Provide the [x, y] coordinate of the cell's center where the given text is located.  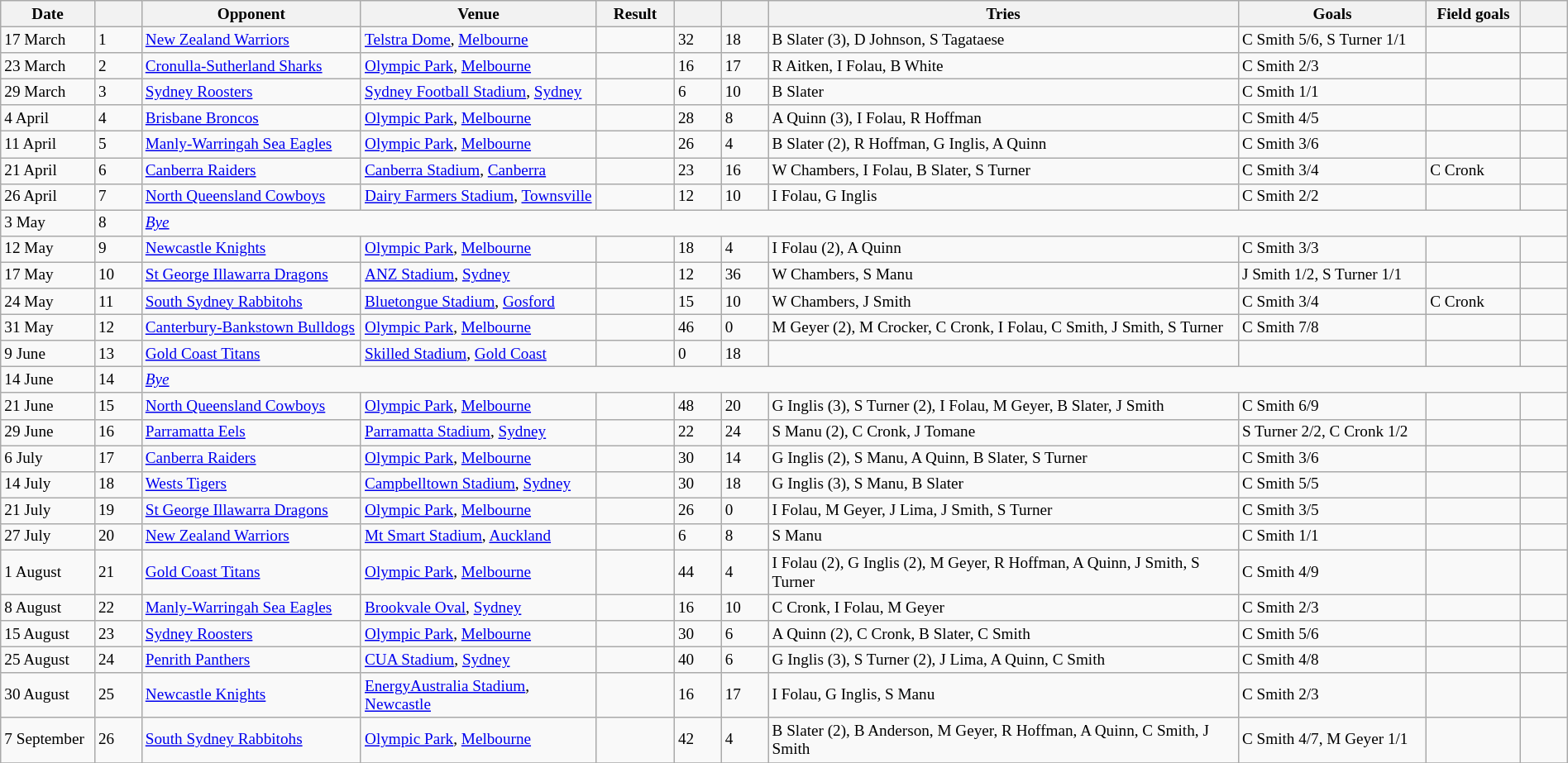
1 August [48, 572]
29 March [48, 92]
C Smith 3/5 [1331, 511]
Result [635, 14]
Date [48, 14]
W Chambers, J Smith [1003, 302]
Parramatta Stadium, Sydney [478, 432]
21 April [48, 170]
3 [117, 92]
9 [117, 249]
Bluetongue Stadium, Gosford [478, 302]
31 May [48, 327]
S Manu (2), C Cronk, J Tomane [1003, 432]
Sydney Football Stadium, Sydney [478, 92]
C Smith 7/8 [1331, 327]
7 September [48, 740]
4 April [48, 118]
44 [698, 572]
42 [698, 740]
I Folau (2), A Quinn [1003, 249]
B Slater (2), R Hoffman, G Inglis, A Quinn [1003, 145]
ANZ Stadium, Sydney [478, 275]
19 [117, 511]
G Inglis (3), S Turner (2), I Folau, M Geyer, B Slater, J Smith [1003, 406]
14 July [48, 484]
A Quinn (3), I Folau, R Hoffman [1003, 118]
W Chambers, I Folau, B Slater, S Turner [1003, 170]
21 [117, 572]
EnergyAustralia Stadium, Newcastle [478, 695]
14 June [48, 380]
21 July [48, 511]
W Chambers, S Manu [1003, 275]
2 [117, 66]
46 [698, 327]
B Slater (2), B Anderson, M Geyer, R Hoffman, A Quinn, C Smith, J Smith [1003, 740]
25 August [48, 660]
Skilled Stadium, Gold Coast [478, 354]
C Cronk, I Folau, M Geyer [1003, 608]
C Smith 5/5 [1331, 484]
C Smith 4/8 [1331, 660]
30 August [48, 695]
Opponent [251, 14]
Goals [1331, 14]
48 [698, 406]
11 [117, 302]
13 [117, 354]
Brisbane Broncos [251, 118]
Mt Smart Stadium, Auckland [478, 536]
28 [698, 118]
A Quinn (2), C Cronk, B Slater, C Smith [1003, 634]
C Smith 6/9 [1331, 406]
CUA Stadium, Sydney [478, 660]
J Smith 1/2, S Turner 1/1 [1331, 275]
Canberra Stadium, Canberra [478, 170]
8 August [48, 608]
C Smith 5/6, S Turner 1/1 [1331, 40]
R Aitken, I Folau, B White [1003, 66]
6 July [48, 458]
25 [117, 695]
C Smith 5/6 [1331, 634]
B Slater (3), D Johnson, S Tagataese [1003, 40]
G Inglis (3), S Manu, B Slater [1003, 484]
C Smith 4/5 [1331, 118]
11 April [48, 145]
17 May [48, 275]
17 March [48, 40]
7 [117, 197]
Tries [1003, 14]
3 May [48, 223]
36 [744, 275]
24 May [48, 302]
12 May [48, 249]
I Folau, M Geyer, J Lima, J Smith, S Turner [1003, 511]
Campbelltown Stadium, Sydney [478, 484]
C Smith 4/7, M Geyer 1/1 [1331, 740]
S Manu [1003, 536]
C Smith 3/3 [1331, 249]
Wests Tigers [251, 484]
Telstra Dome, Melbourne [478, 40]
M Geyer (2), M Crocker, C Cronk, I Folau, C Smith, J Smith, S Turner [1003, 327]
Cronulla-Sutherland Sharks [251, 66]
21 June [48, 406]
23 March [48, 66]
32 [698, 40]
Field goals [1474, 14]
Dairy Farmers Stadium, Townsville [478, 197]
I Folau (2), G Inglis (2), M Geyer, R Hoffman, A Quinn, J Smith, S Turner [1003, 572]
Venue [478, 14]
5 [117, 145]
Penrith Panthers [251, 660]
27 July [48, 536]
B Slater [1003, 92]
I Folau, G Inglis [1003, 197]
Brookvale Oval, Sydney [478, 608]
C Smith 4/9 [1331, 572]
C Smith 2/2 [1331, 197]
Parramatta Eels [251, 432]
1 [117, 40]
I Folau, G Inglis, S Manu [1003, 695]
29 June [48, 432]
G Inglis (2), S Manu, A Quinn, B Slater, S Turner [1003, 458]
26 April [48, 197]
40 [698, 660]
G Inglis (3), S Turner (2), J Lima, A Quinn, C Smith [1003, 660]
9 June [48, 354]
Canterbury-Bankstown Bulldogs [251, 327]
15 August [48, 634]
S Turner 2/2, C Cronk 1/2 [1331, 432]
